Provide the (x, y) coordinate of the cell's center where the given text is located.  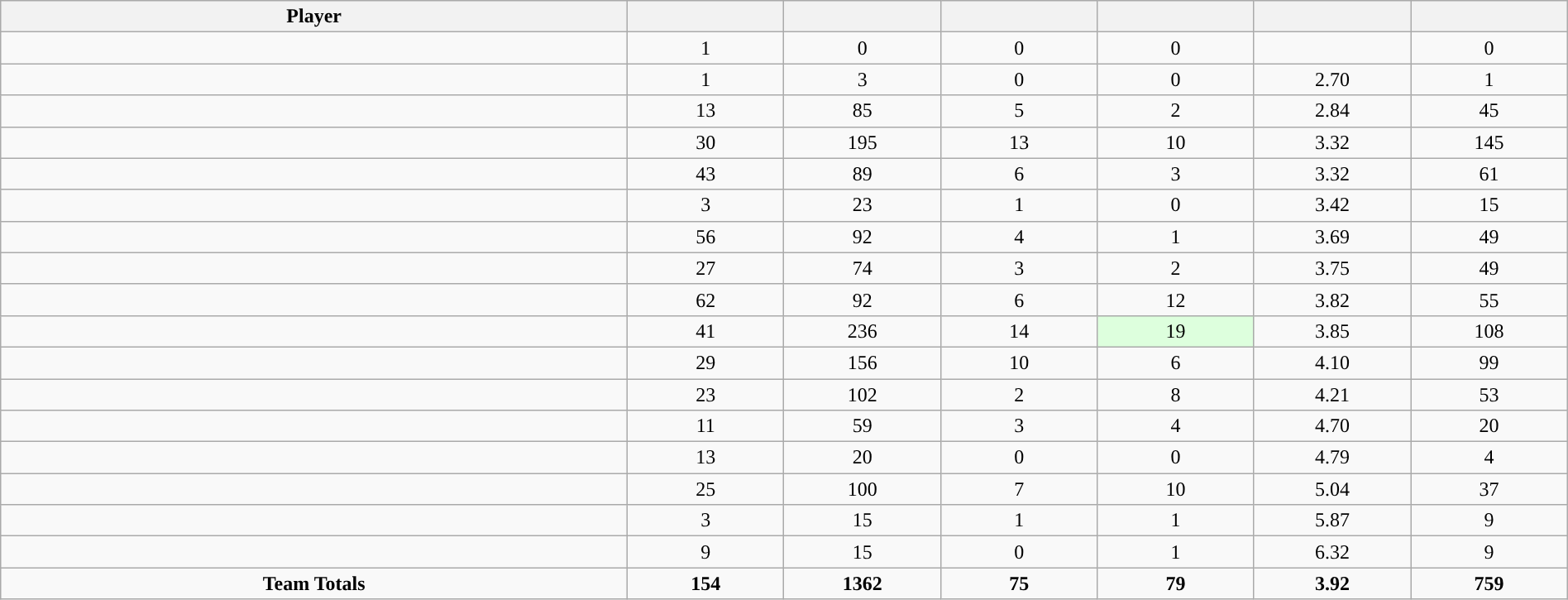
Team Totals (314, 583)
61 (1489, 174)
12 (1176, 300)
79 (1176, 583)
1362 (862, 583)
43 (706, 174)
156 (862, 362)
59 (862, 426)
30 (706, 142)
6.32 (1331, 552)
2.84 (1331, 111)
3.75 (1331, 268)
3.42 (1331, 205)
154 (706, 583)
62 (706, 300)
19 (1176, 331)
41 (706, 331)
2.70 (1331, 79)
759 (1489, 583)
3.82 (1331, 300)
5.87 (1331, 521)
102 (862, 395)
4.70 (1331, 426)
45 (1489, 111)
74 (862, 268)
Player (314, 17)
11 (706, 426)
55 (1489, 300)
108 (1489, 331)
25 (706, 489)
195 (862, 142)
5.04 (1331, 489)
75 (1019, 583)
3.85 (1331, 331)
27 (706, 268)
3.69 (1331, 237)
236 (862, 331)
53 (1489, 395)
145 (1489, 142)
3.92 (1331, 583)
29 (706, 362)
4.21 (1331, 395)
14 (1019, 331)
7 (1019, 489)
56 (706, 237)
85 (862, 111)
100 (862, 489)
99 (1489, 362)
4.79 (1331, 458)
8 (1176, 395)
4.10 (1331, 362)
37 (1489, 489)
89 (862, 174)
5 (1019, 111)
